Return [x, y] of the center of cell containing provided text 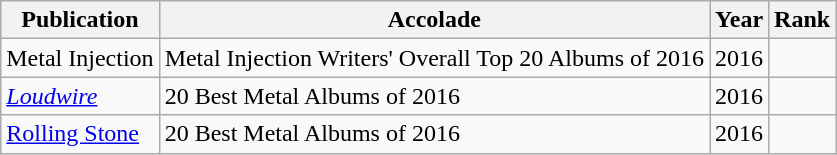
Accolade [434, 20]
Loudwire [80, 96]
Rolling Stone [80, 134]
Rank [802, 20]
Publication [80, 20]
Year [740, 20]
Metal Injection [80, 58]
Metal Injection Writers' Overall Top 20 Albums of 2016 [434, 58]
